Determine the [x, y] coordinate at the center of the cell enclosing the given text.  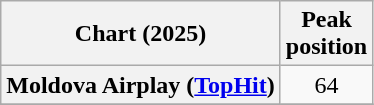
Peakposition [326, 34]
Moldova Airplay (TopHit) [141, 85]
Chart (2025) [141, 34]
64 [326, 85]
